Return the [X, Y] coordinate for the center point of the cell that contains the specified text.  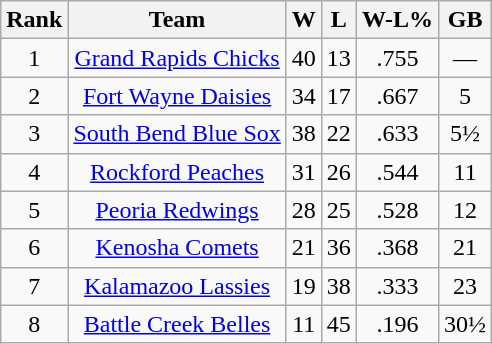
.755 [397, 58]
30½ [466, 324]
GB [466, 20]
.667 [397, 96]
Peoria Redwings [177, 210]
Grand Rapids Chicks [177, 58]
36 [338, 248]
.633 [397, 134]
Battle Creek Belles [177, 324]
.528 [397, 210]
5½ [466, 134]
Team [177, 20]
7 [34, 286]
12 [466, 210]
28 [304, 210]
Rank [34, 20]
L [338, 20]
40 [304, 58]
W [304, 20]
1 [34, 58]
6 [34, 248]
Rockford Peaches [177, 172]
— [466, 58]
34 [304, 96]
45 [338, 324]
.333 [397, 286]
3 [34, 134]
19 [304, 286]
8 [34, 324]
23 [466, 286]
13 [338, 58]
Fort Wayne Daisies [177, 96]
Kenosha Comets [177, 248]
4 [34, 172]
25 [338, 210]
.368 [397, 248]
22 [338, 134]
31 [304, 172]
.544 [397, 172]
.196 [397, 324]
South Bend Blue Sox [177, 134]
Kalamazoo Lassies [177, 286]
17 [338, 96]
26 [338, 172]
2 [34, 96]
W-L% [397, 20]
